Identify which cell holds the provided text, then report its (X, Y) central coordinate. 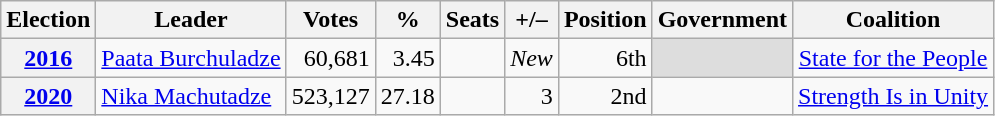
Votes (330, 20)
State for the People (894, 58)
523,127 (330, 96)
Government (722, 20)
3 (532, 96)
Nika Machutadze (191, 96)
60,681 (330, 58)
Leader (191, 20)
2nd (605, 96)
% (408, 20)
3.45 (408, 58)
Strength Is in Unity (894, 96)
27.18 (408, 96)
2020 (48, 96)
6th (605, 58)
Coalition (894, 20)
New (532, 58)
Position (605, 20)
Paata Burchuladze (191, 58)
Election (48, 20)
Seats (472, 20)
+/– (532, 20)
2016 (48, 58)
